Identify which cell holds the provided text, then report its [x, y] central coordinate. 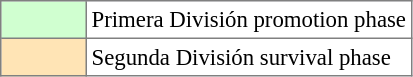
Primera División promotion phase [248, 20]
Segunda División survival phase [248, 57]
